Detect which cell encompasses the target text, then output its (X, Y) center coordinate. 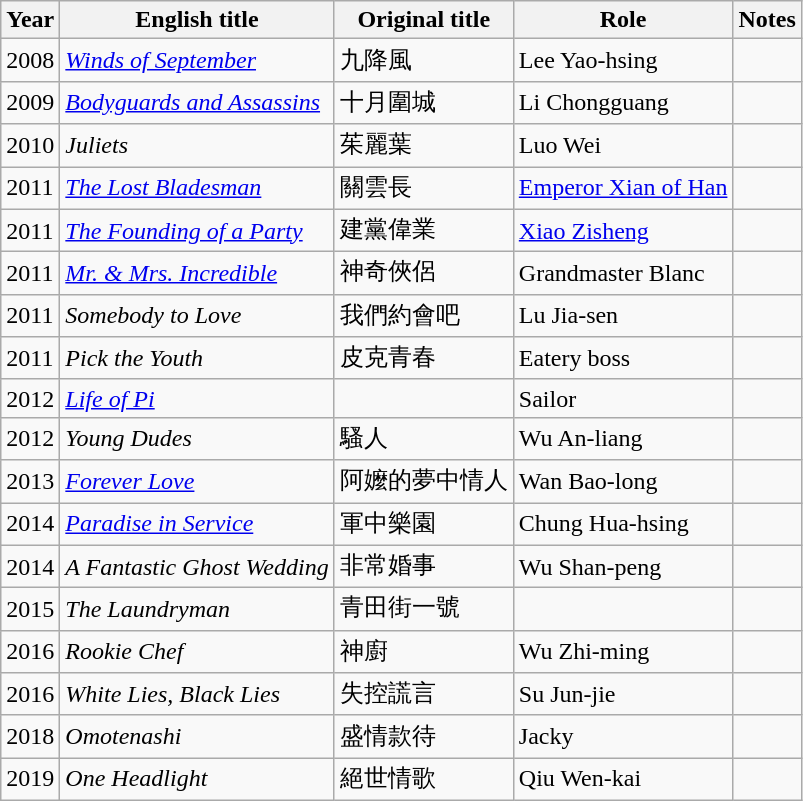
Paradise in Service (197, 524)
One Headlight (197, 780)
青田街一號 (424, 610)
非常婚事 (424, 566)
2013 (30, 482)
Year (30, 20)
騷人 (424, 438)
2008 (30, 60)
九降風 (424, 60)
Luo Wei (623, 146)
軍中樂園 (424, 524)
Qiu Wen-kai (623, 780)
Forever Love (197, 482)
建黨偉業 (424, 230)
Notes (767, 20)
Lee Yao-hsing (623, 60)
2015 (30, 610)
Bodyguards and Assassins (197, 102)
Wu An-liang (623, 438)
Grandmaster Blanc (623, 274)
十月圍城 (424, 102)
Somebody to Love (197, 316)
Wan Bao-long (623, 482)
神廚 (424, 652)
Wu Shan-peng (623, 566)
關雲長 (424, 188)
Sailor (623, 398)
Life of Pi (197, 398)
The Lost Bladesman (197, 188)
White Lies, Black Lies (197, 694)
神奇俠侶 (424, 274)
絕世情歌 (424, 780)
Su Jun-jie (623, 694)
盛情款待 (424, 736)
Mr. & Mrs. Incredible (197, 274)
Role (623, 20)
Young Dudes (197, 438)
Rookie Chef (197, 652)
Winds of September (197, 60)
茱麗葉 (424, 146)
2010 (30, 146)
English title (197, 20)
Pick the Youth (197, 358)
2009 (30, 102)
Lu Jia-sen (623, 316)
2019 (30, 780)
Jacky (623, 736)
阿嬤的夢中情人 (424, 482)
A Fantastic Ghost Wedding (197, 566)
The Founding of a Party (197, 230)
Wu Zhi-ming (623, 652)
Omotenashi (197, 736)
皮克青春 (424, 358)
Eatery boss (623, 358)
失控謊言 (424, 694)
Juliets (197, 146)
Original title (424, 20)
我們約會吧 (424, 316)
Xiao Zisheng (623, 230)
The Laundryman (197, 610)
Emperor Xian of Han (623, 188)
Chung Hua-hsing (623, 524)
2018 (30, 736)
Li Chongguang (623, 102)
